Output the [X, Y] coordinate of the center of the cell containing the given text.  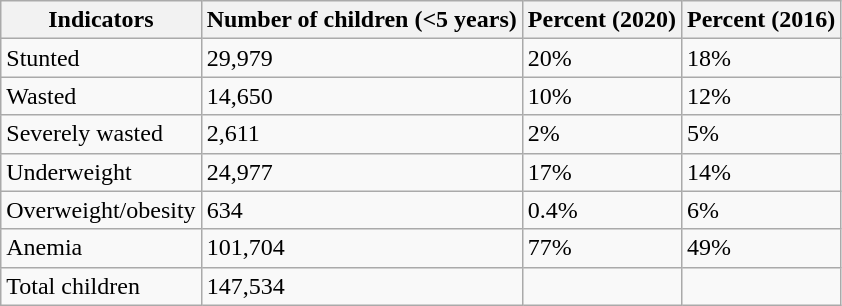
14% [762, 172]
10% [602, 96]
12% [762, 96]
24,977 [362, 172]
0.4% [602, 210]
Underweight [101, 172]
2,611 [362, 134]
17% [602, 172]
77% [602, 248]
20% [602, 58]
18% [762, 58]
6% [762, 210]
Total children [101, 286]
Wasted [101, 96]
634 [362, 210]
14,650 [362, 96]
Indicators [101, 20]
Severely wasted [101, 134]
5% [762, 134]
49% [762, 248]
101,704 [362, 248]
Number of children (<5 years) [362, 20]
Stunted [101, 58]
Anemia [101, 248]
Percent (2016) [762, 20]
Overweight/obesity [101, 210]
147,534 [362, 286]
2% [602, 134]
29,979 [362, 58]
Percent (2020) [602, 20]
